Find where the given text appears and provide that cell's center as [X, Y] coordinate. 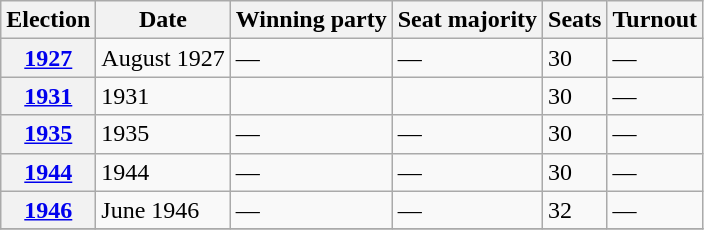
1946 [48, 210]
Seats [575, 20]
Date [163, 20]
Winning party [311, 20]
June 1946 [163, 210]
Turnout [655, 20]
Election [48, 20]
1927 [48, 58]
32 [575, 210]
August 1927 [163, 58]
Seat majority [467, 20]
